Find where the given text appears and provide that cell's center as [X, Y] coordinate. 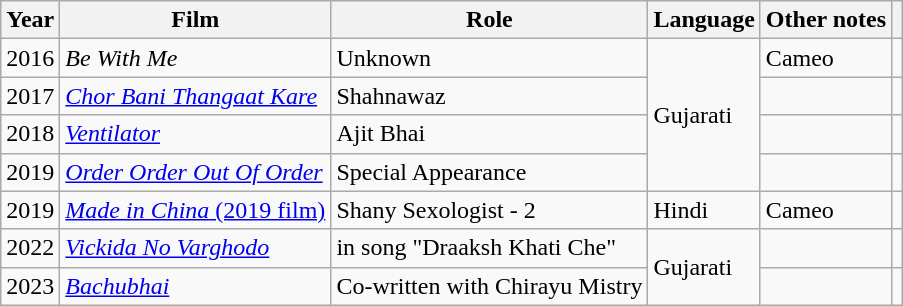
Film [196, 20]
2017 [30, 96]
Chor Bani Thangaat Kare [196, 96]
Bachubhai [196, 286]
Ajit Bhai [490, 134]
Made in China (2019 film) [196, 210]
Language [704, 20]
Other notes [826, 20]
Vickida No Varghodo [196, 248]
2023 [30, 286]
Role [490, 20]
Ventilator [196, 134]
in song "Draaksh Khati Che" [490, 248]
2016 [30, 58]
Shany Sexologist - 2 [490, 210]
Shahnawaz [490, 96]
Order Order Out Of Order [196, 172]
2022 [30, 248]
2018 [30, 134]
Be With Me [196, 58]
Unknown [490, 58]
Year [30, 20]
Hindi [704, 210]
Co-written with Chirayu Mistry [490, 286]
Special Appearance [490, 172]
